Provide the [X, Y] coordinate of the cell's center where the given text is located.  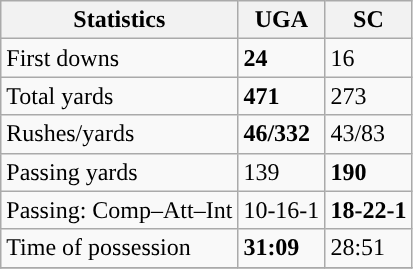
Statistics [120, 20]
31:09 [282, 248]
First downs [120, 58]
SC [368, 20]
18-22-1 [368, 210]
28:51 [368, 248]
Passing yards [120, 172]
139 [282, 172]
Passing: Comp–Att–Int [120, 210]
Rushes/yards [120, 134]
24 [282, 58]
UGA [282, 20]
471 [282, 96]
273 [368, 96]
190 [368, 172]
46/332 [282, 134]
Time of possession [120, 248]
43/83 [368, 134]
Total yards [120, 96]
16 [368, 58]
10-16-1 [282, 210]
